From the cell containing the given text, extract its center point as [x, y] coordinate. 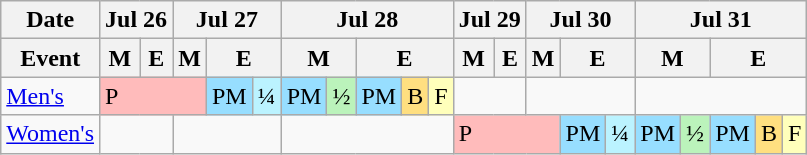
Men's [50, 96]
Event [50, 58]
Date [50, 20]
Jul 30 [580, 20]
Jul 31 [721, 20]
Jul 28 [367, 20]
Jul 27 [228, 20]
Jul 29 [490, 20]
Jul 26 [136, 20]
Women's [50, 134]
